Extract the (x, y) coordinate from the center of the cell holding the provided text.  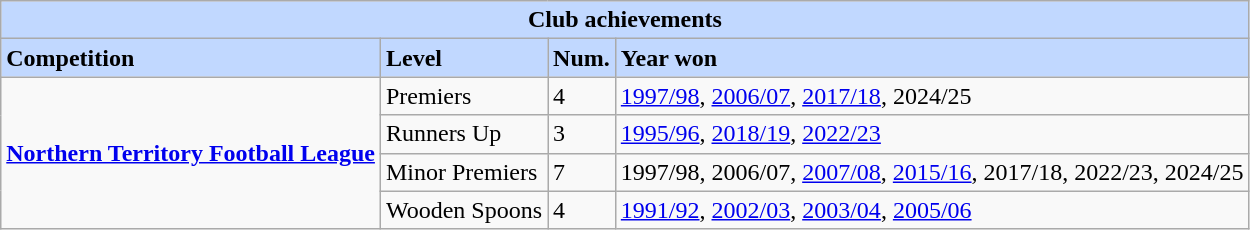
Premiers (464, 96)
Club achievements (625, 20)
1995/96, 2018/19, 2022/23 (932, 134)
Minor Premiers (464, 172)
1991/92, 2002/03, 2003/04, 2005/06 (932, 210)
3 (582, 134)
Northern Territory Football League (191, 153)
Num. (582, 58)
Competition (191, 58)
Wooden Spoons (464, 210)
1997/98, 2006/07, 2017/18, 2024/25 (932, 96)
1997/98, 2006/07, 2007/08, 2015/16, 2017/18, 2022/23, 2024/25 (932, 172)
Year won (932, 58)
Runners Up (464, 134)
Level (464, 58)
7 (582, 172)
